Determine the (x, y) coordinate at the center of the cell enclosing the given text.  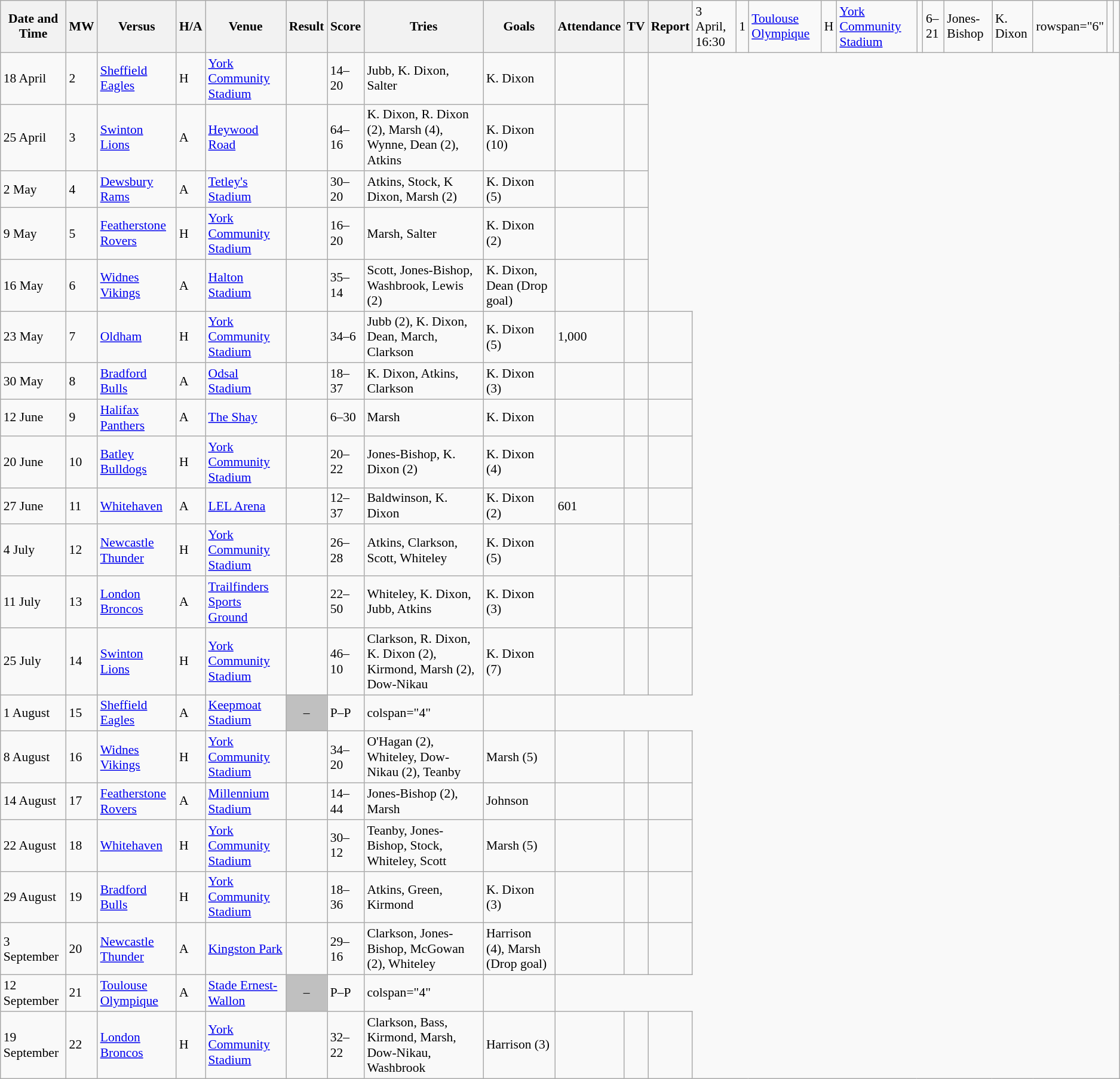
Score (346, 26)
Whiteley, K. Dixon, Jubb, Atkins (423, 602)
Scott, Jones-Bishop, Washbrook, Lewis (2) (423, 286)
Johnson (519, 802)
Tries (423, 26)
8 August (33, 758)
25 July (33, 661)
34–20 (346, 758)
17 (82, 802)
12 (82, 551)
3 (82, 137)
35–14 (346, 286)
11 (82, 505)
29 August (33, 897)
Millennium Stadium (246, 802)
27 June (33, 505)
Clarkson, R. Dixon, K. Dixon (2), Kirmond, Marsh (2), Dow-Nikau (423, 661)
14–20 (346, 79)
15 (82, 713)
Atkins, Green, Kirmond (423, 897)
3 September (33, 949)
14 August (33, 802)
29–16 (346, 949)
Result (307, 26)
2 May (33, 190)
Harrison (4), Marsh (Drop goal) (519, 949)
2 (82, 79)
Stade Ernest-Wallon (246, 993)
Clarkson, Jones-Bishop, McGowan (2), Whiteley (423, 949)
16 (82, 758)
Teanby, Jones-Bishop, Stock, Whiteley, Scott (423, 846)
20 (82, 949)
Batley Bulldogs (137, 462)
rowspan="6" (1070, 26)
9 (82, 418)
18–37 (346, 381)
19 September (33, 1045)
Versus (137, 26)
4 July (33, 551)
Heywood Road (246, 137)
Halifax Panthers (137, 418)
18–36 (346, 897)
22 August (33, 846)
K. Dixon, Atkins, Clarkson (423, 381)
16–20 (346, 234)
4 (82, 190)
22–50 (346, 602)
H/A (191, 26)
Jones-Bishop, K. Dixon (2) (423, 462)
23 May (33, 337)
1,000 (590, 337)
6–21 (933, 26)
Dewsbury Rams (137, 190)
Keepmoat Stadium (246, 713)
O'Hagan (2), Whiteley, Dow-Nikau (2), Teanby (423, 758)
19 (82, 897)
Goals (519, 26)
21 (82, 993)
Report (670, 26)
Atkins, Clarkson, Scott, Whiteley (423, 551)
Atkins, Stock, K Dixon, Marsh (2) (423, 190)
14 (82, 661)
Halton Stadium (246, 286)
25 April (33, 137)
Kingston Park (246, 949)
Marsh (423, 418)
18 April (33, 79)
Jubb, K. Dixon, Salter (423, 79)
Odsal Stadium (246, 381)
K. Dixon (4) (519, 462)
20–22 (346, 462)
30 May (33, 381)
K. Dixon (7) (519, 661)
Trailfinders Sports Ground (246, 602)
30–20 (346, 190)
1 (742, 26)
18 (82, 846)
10 (82, 462)
3 April, 16:30 (714, 26)
14–44 (346, 802)
6 (82, 286)
Oldham (137, 337)
34–6 (346, 337)
12–37 (346, 505)
5 (82, 234)
22 (82, 1045)
64–16 (346, 137)
6–30 (346, 418)
13 (82, 602)
Jones-Bishop (2), Marsh (423, 802)
K. Dixon (10) (519, 137)
1 August (33, 713)
The Shay (246, 418)
7 (82, 337)
Marsh, Salter (423, 234)
Attendance (590, 26)
K. Dixon, Dean (Drop goal) (519, 286)
Clarkson, Bass, Kirmond, Marsh, Dow-Nikau, Washbrook (423, 1045)
8 (82, 381)
12 June (33, 418)
Jones-Bishop (968, 26)
16 May (33, 286)
MW (82, 26)
46–10 (346, 661)
LEL Arena (246, 505)
TV (636, 26)
11 July (33, 602)
Tetley's Stadium (246, 190)
Baldwinson, K. Dixon (423, 505)
12 September (33, 993)
9 May (33, 234)
26–28 (346, 551)
K. Dixon, R. Dixon (2), Marsh (4), Wynne, Dean (2), Atkins (423, 137)
Venue (246, 26)
Jubb (2), K. Dixon, Dean, March, Clarkson (423, 337)
Harrison (3) (519, 1045)
601 (590, 505)
20 June (33, 462)
32–22 (346, 1045)
Date and Time (33, 26)
30–12 (346, 846)
